Detect which cell encompasses the target text, then output its [x, y] center coordinate. 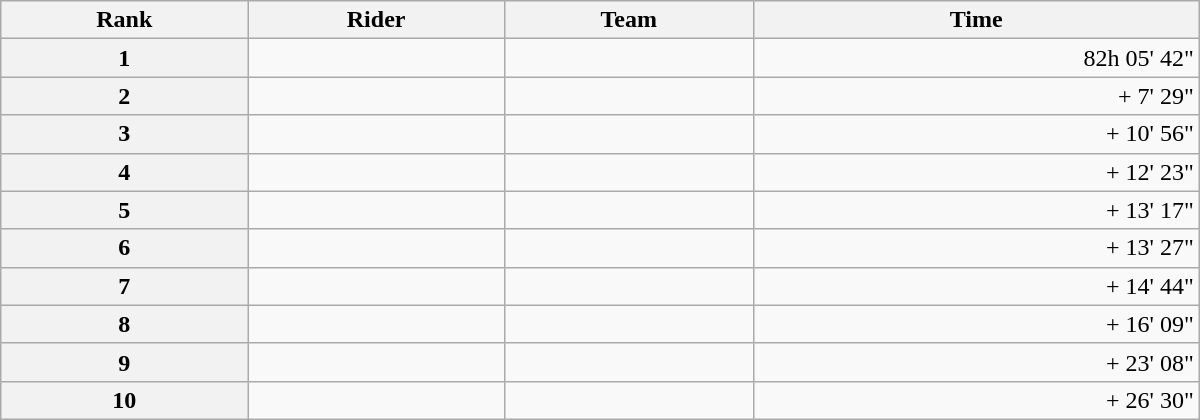
9 [124, 362]
5 [124, 210]
+ 10' 56" [976, 134]
6 [124, 248]
+ 23' 08" [976, 362]
Team [628, 20]
8 [124, 324]
Rank [124, 20]
+ 13' 17" [976, 210]
+ 14' 44" [976, 286]
Time [976, 20]
2 [124, 96]
+ 7' 29" [976, 96]
7 [124, 286]
82h 05' 42" [976, 58]
+ 26' 30" [976, 400]
+ 12' 23" [976, 172]
10 [124, 400]
4 [124, 172]
+ 16' 09" [976, 324]
1 [124, 58]
Rider [376, 20]
3 [124, 134]
+ 13' 27" [976, 248]
